For the text-containing cell, return its midpoint in (X, Y) coordinate format. 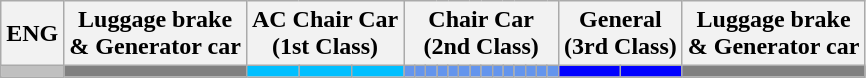
General(3rd Class) (621, 34)
Chair Car(2nd Class) (482, 34)
ENG (32, 34)
AC Chair Car(1st Class) (324, 34)
